Scan for the cell matching the given text and deliver its [x, y] coordinate at center. 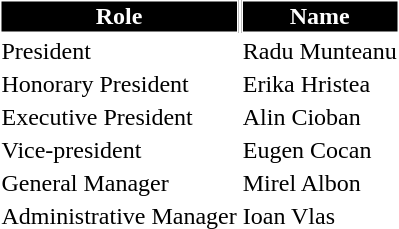
Alin Cioban [320, 117]
Radu Munteanu [320, 51]
Executive President [119, 117]
General Manager [119, 183]
Role [119, 16]
Eugen Cocan [320, 150]
Vice-president [119, 150]
President [119, 51]
Mirel Albon [320, 183]
Name [320, 16]
Erika Hristea [320, 84]
Honorary President [119, 84]
